Detect which cell encompasses the target text, then output its [X, Y] center coordinate. 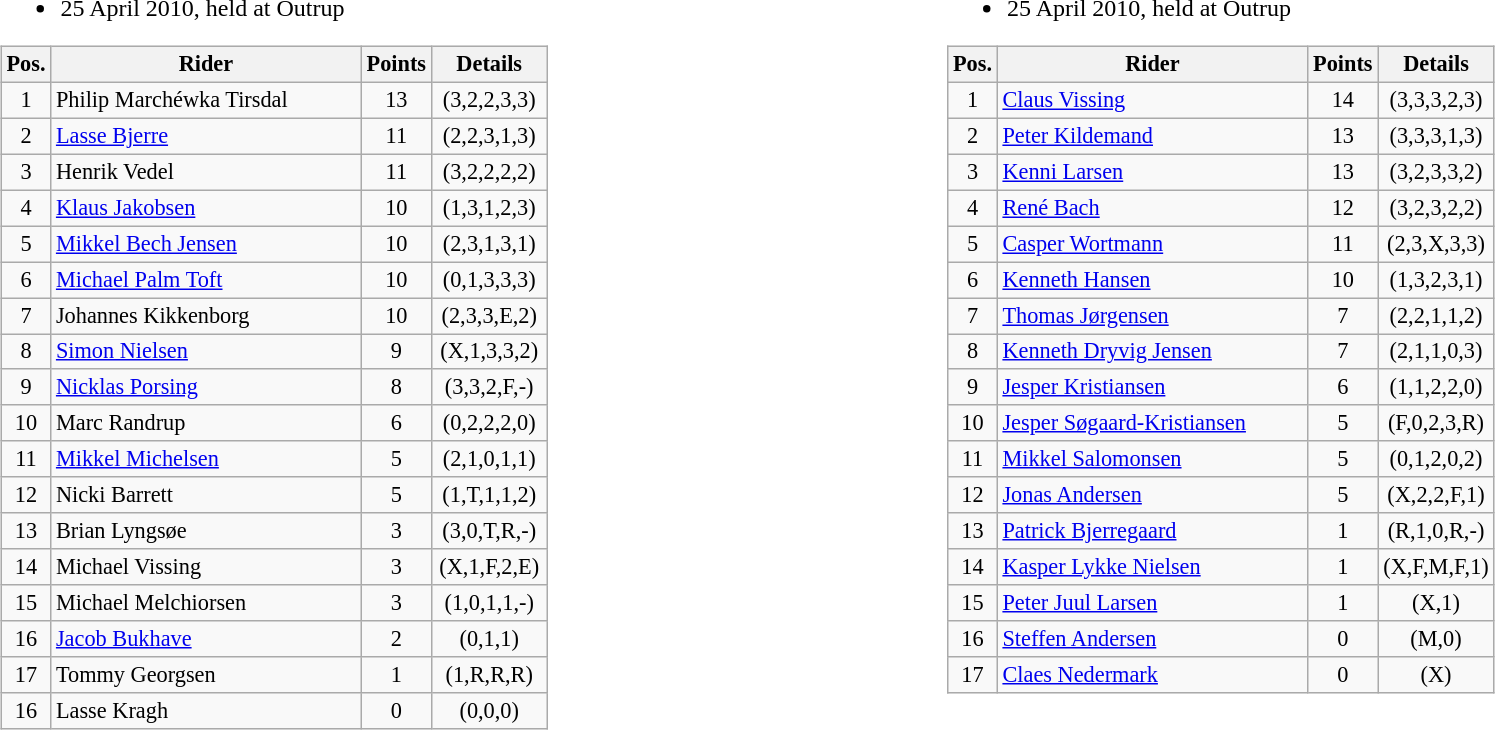
(1,0,1,1,-) [490, 603]
Mikkel Salomonsen [1152, 459]
Brian Lyngsøe [206, 531]
(1,3,1,2,3) [490, 208]
Kasper Lykke Nielsen [1152, 567]
Patrick Bjerregaard [1152, 531]
(0,1,3,3,3) [490, 280]
(M,0) [1436, 639]
Henrik Vedel [206, 172]
(X,1,3,3,2) [490, 352]
Philip Marchéwka Tirsdal [206, 100]
(2,3,1,3,1) [490, 244]
Simon Nielsen [206, 352]
René Bach [1152, 208]
(1,3,2,3,1) [1436, 280]
Kenneth Hansen [1152, 280]
Kenni Larsen [1152, 172]
(3,0,T,R,-) [490, 531]
Lasse Bjerre [206, 136]
Kenneth Dryvig Jensen [1152, 352]
Casper Wortmann [1152, 244]
(2,1,0,1,1) [490, 459]
Jesper Kristiansen [1152, 387]
(X,F,M,F,1) [1436, 567]
(2,3,3,E,2) [490, 316]
Jesper Søgaard-Kristiansen [1152, 423]
(0,1,2,0,2) [1436, 459]
(3,2,3,2,2) [1436, 208]
(1,R,R,R) [490, 675]
(2,1,1,0,3) [1436, 352]
Klaus Jakobsen [206, 208]
Claus Vissing [1152, 100]
(X,1,F,2,E) [490, 567]
(3,3,3,2,3) [1436, 100]
Peter Kildemand [1152, 136]
(2,2,1,1,2) [1436, 316]
(X,1) [1436, 603]
Jacob Bukhave [206, 639]
(R,1,0,R,-) [1436, 531]
(0,2,2,2,0) [490, 423]
Jonas Andersen [1152, 495]
(3,2,3,3,2) [1436, 172]
(1,T,1,1,2) [490, 495]
Steffen Andersen [1152, 639]
Marc Randrup [206, 423]
(3,3,2,F,-) [490, 387]
(F,0,2,3,R) [1436, 423]
(0,0,0) [490, 711]
Tommy Georgsen [206, 675]
Michael Palm Toft [206, 280]
(2,2,3,1,3) [490, 136]
(X) [1436, 675]
Mikkel Bech Jensen [206, 244]
(0,1,1) [490, 639]
Nicklas Porsing [206, 387]
(2,3,X,3,3) [1436, 244]
Nicki Barrett [206, 495]
(X,2,2,F,1) [1436, 495]
(3,2,2,2,2) [490, 172]
Michael Melchiorsen [206, 603]
(1,1,2,2,0) [1436, 387]
Lasse Kragh [206, 711]
Claes Nedermark [1152, 675]
Michael Vissing [206, 567]
Mikkel Michelsen [206, 459]
(3,2,2,3,3) [490, 100]
Johannes Kikkenborg [206, 316]
(3,3,3,1,3) [1436, 136]
Thomas Jørgensen [1152, 316]
Peter Juul Larsen [1152, 603]
